Output the [x, y] coordinate of the center of the cell containing the given text.  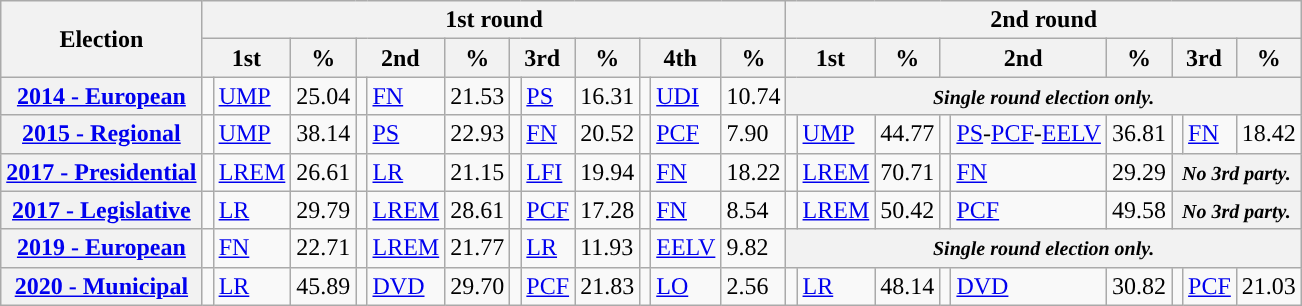
10.74 [754, 96]
2019 - European [102, 248]
19.94 [608, 172]
2nd round [1044, 20]
EELV [686, 248]
50.42 [908, 210]
21.15 [478, 172]
4th [680, 58]
28.61 [478, 210]
21.83 [608, 286]
18.42 [1268, 134]
18.22 [754, 172]
11.93 [608, 248]
44.77 [908, 134]
20.52 [608, 134]
29.79 [324, 210]
2020 - Municipal [102, 286]
2017 - Legislative [102, 210]
17.28 [608, 210]
16.31 [608, 96]
21.53 [478, 96]
2017 - Presidential [102, 172]
LFI [548, 172]
21.77 [478, 248]
9.82 [754, 248]
2015 - Regional [102, 134]
22.71 [324, 248]
29.29 [1138, 172]
45.89 [324, 286]
21.03 [1268, 286]
2.56 [754, 286]
29.70 [478, 286]
22.93 [478, 134]
70.71 [908, 172]
LO [686, 286]
UDI [686, 96]
2014 - European [102, 96]
49.58 [1138, 210]
36.81 [1138, 134]
8.54 [754, 210]
25.04 [324, 96]
26.61 [324, 172]
38.14 [324, 134]
48.14 [908, 286]
Election [102, 39]
1st round [494, 20]
PS-PCF-EELV [1029, 134]
30.82 [1138, 286]
7.90 [754, 134]
